Determine the (x, y) coordinate at the center of the cell enclosing the given text.  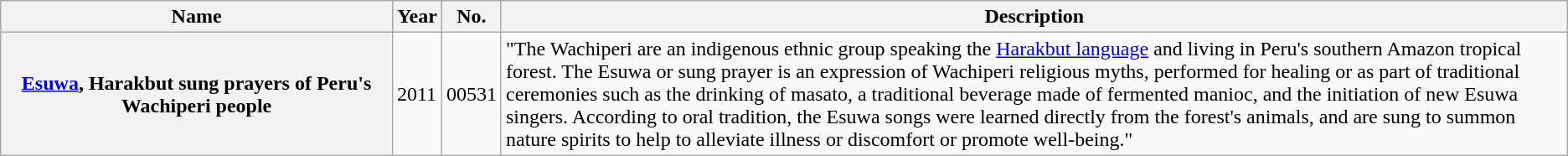
No. (471, 17)
2011 (417, 94)
Name (197, 17)
Description (1034, 17)
00531 (471, 94)
Year (417, 17)
Esuwa, Harakbut sung prayers of Peru's Wachiperi people (197, 94)
